Extract the [X, Y] coordinate from the center of the cell holding the provided text.  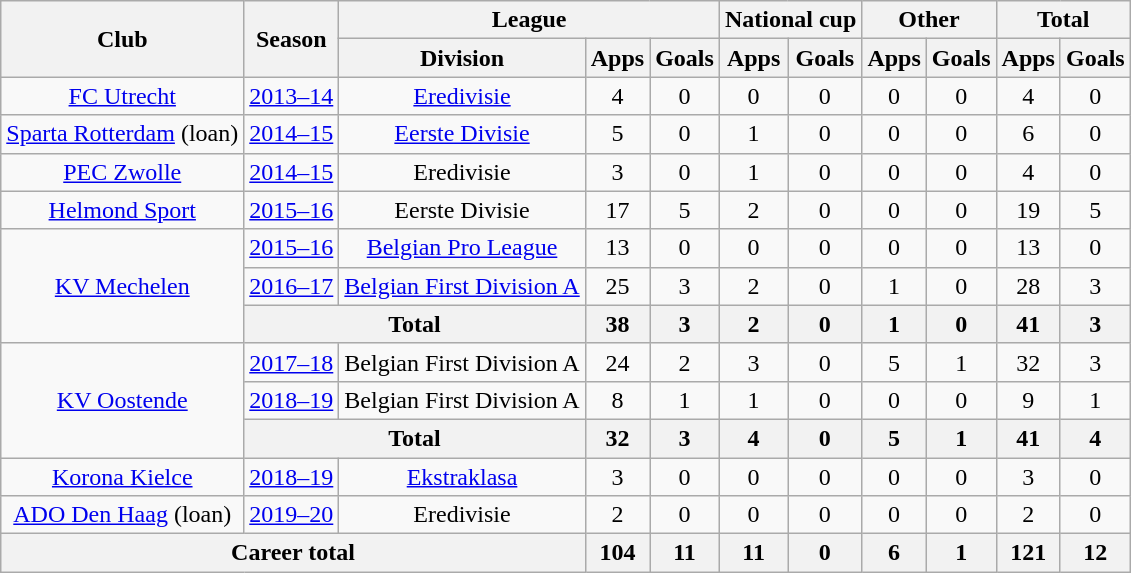
KV Mechelen [122, 286]
28 [1028, 286]
Division [462, 58]
Other [929, 20]
PEC Zwolle [122, 172]
KV Oostende [122, 400]
19 [1028, 210]
2019–20 [292, 515]
FC Utrecht [122, 96]
17 [617, 210]
Club [122, 39]
24 [617, 362]
25 [617, 286]
12 [1095, 553]
8 [617, 400]
2016–17 [292, 286]
9 [1028, 400]
Season [292, 39]
Belgian Pro League [462, 248]
National cup [790, 20]
Helmond Sport [122, 210]
2017–18 [292, 362]
104 [617, 553]
Ekstraklasa [462, 477]
121 [1028, 553]
League [530, 20]
ADO Den Haag (loan) [122, 515]
2013–14 [292, 96]
Korona Kielce [122, 477]
Career total [293, 553]
38 [617, 324]
Sparta Rotterdam (loan) [122, 134]
